Extract the [x, y] coordinate from the center of the cell holding the provided text.  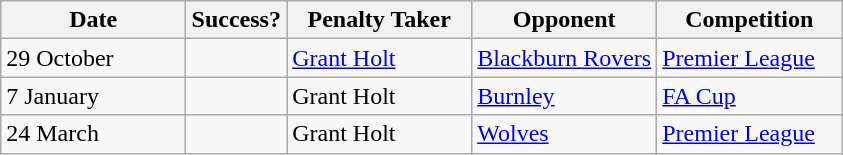
Date [94, 20]
29 October [94, 58]
Competition [750, 20]
Opponent [564, 20]
Blackburn Rovers [564, 58]
Burnley [564, 96]
FA Cup [750, 96]
24 March [94, 134]
Success? [236, 20]
7 January [94, 96]
Penalty Taker [380, 20]
Wolves [564, 134]
